Output the (x, y) coordinate of the center of the cell containing the given text.  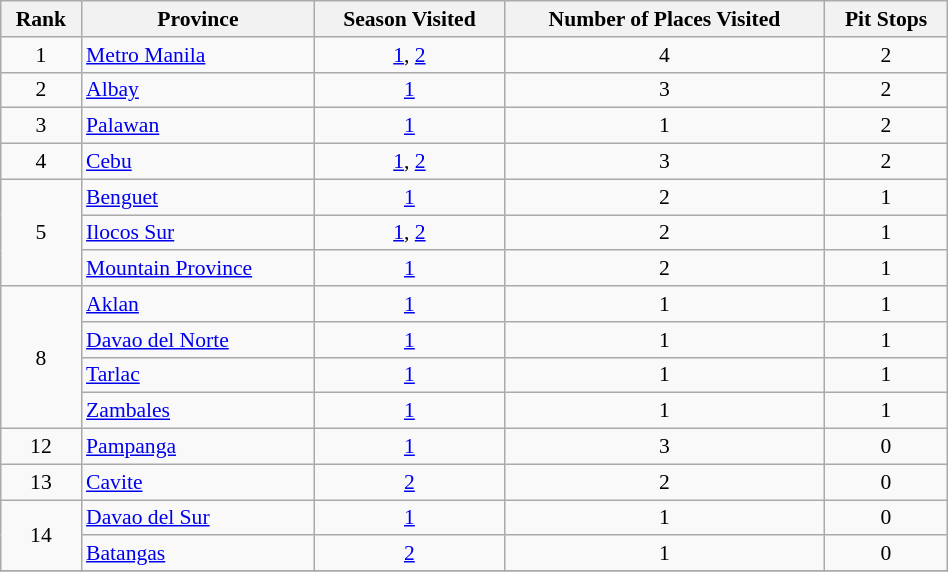
Batangas (198, 554)
Davao del Norte (198, 340)
Mountain Province (198, 269)
8 (41, 357)
Season Visited (410, 19)
12 (41, 447)
Benguet (198, 197)
Davao del Sur (198, 518)
Cebu (198, 162)
Rank (41, 19)
14 (41, 536)
Metro Manila (198, 55)
Aklan (198, 304)
Zambales (198, 411)
Ilocos Sur (198, 233)
Pampanga (198, 447)
Number of Places Visited (664, 19)
5 (41, 232)
Albay (198, 90)
Pit Stops (886, 19)
Tarlac (198, 375)
Cavite (198, 482)
Palawan (198, 126)
13 (41, 482)
Province (198, 19)
